Output the (x, y) coordinate of the center of the cell containing the given text.  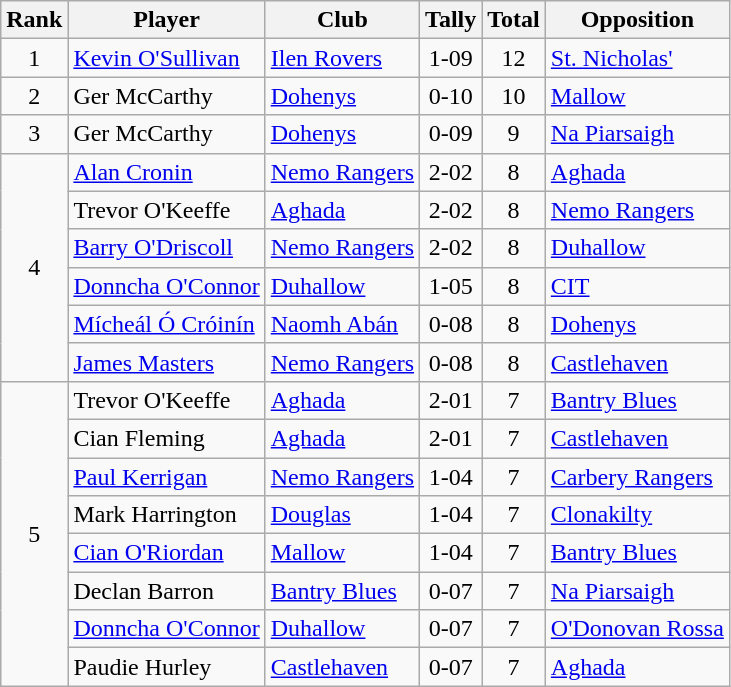
Mícheál Ó Cróinín (166, 324)
Alan Cronin (166, 172)
CIT (637, 286)
Mark Harrington (166, 515)
Naomh Abán (342, 324)
Rank (34, 20)
Player (166, 20)
Declan Barron (166, 591)
10 (514, 96)
1-05 (451, 286)
Douglas (342, 515)
Cian Fleming (166, 438)
Paul Kerrigan (166, 477)
James Masters (166, 362)
1-09 (451, 58)
4 (34, 267)
2 (34, 96)
Total (514, 20)
Kevin O'Sullivan (166, 58)
0-09 (451, 134)
3 (34, 134)
Carbery Rangers (637, 477)
0-10 (451, 96)
Clonakilty (637, 515)
Ilen Rovers (342, 58)
Opposition (637, 20)
O'Donovan Rossa (637, 629)
1 (34, 58)
St. Nicholas' (637, 58)
Cian O'Riordan (166, 553)
Barry O'Driscoll (166, 248)
9 (514, 134)
Club (342, 20)
Paudie Hurley (166, 667)
12 (514, 58)
5 (34, 533)
Tally (451, 20)
